Determine the (X, Y) coordinate at the center of the cell enclosing the given text.  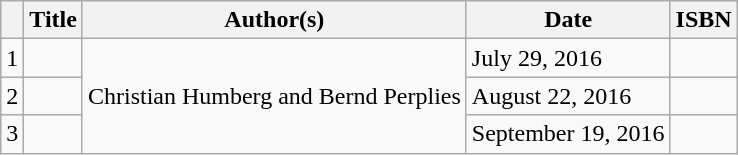
2 (12, 96)
July 29, 2016 (568, 58)
3 (12, 134)
1 (12, 58)
Title (54, 20)
August 22, 2016 (568, 96)
Author(s) (274, 20)
Date (568, 20)
Christian Humberg and Bernd Perplies (274, 96)
September 19, 2016 (568, 134)
ISBN (704, 20)
